Determine the (X, Y) coordinate at the center of the cell enclosing the given text.  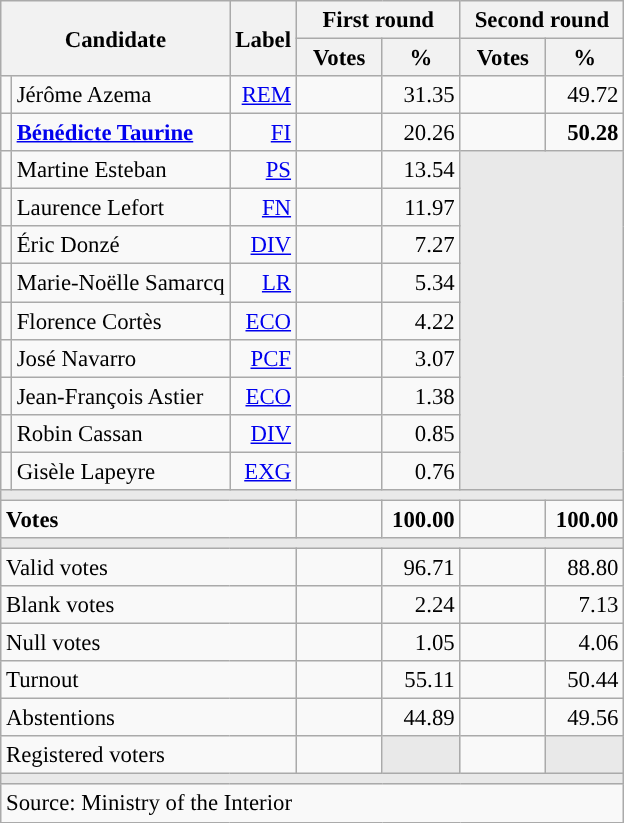
1.05 (421, 643)
31.35 (421, 95)
20.26 (421, 133)
Label (263, 38)
Blank votes (149, 605)
Candidate (116, 38)
Gisèle Lapeyre (120, 471)
5.34 (421, 283)
FI (263, 133)
Abstentions (149, 718)
Éric Donzé (120, 245)
7.27 (421, 245)
Florence Cortès (120, 321)
Null votes (149, 643)
88.80 (585, 567)
0.85 (421, 433)
EXG (263, 471)
7.13 (585, 605)
96.71 (421, 567)
49.72 (585, 95)
4.06 (585, 643)
Laurence Lefort (120, 208)
3.07 (421, 358)
50.28 (585, 133)
REM (263, 95)
Marie-Noëlle Samarcq (120, 283)
LR (263, 283)
13.54 (421, 170)
Source: Ministry of the Interior (312, 804)
Jean-François Astier (120, 396)
Martine Esteban (120, 170)
First round (378, 20)
0.76 (421, 471)
Robin Cassan (120, 433)
Turnout (149, 680)
2.24 (421, 605)
Jérôme Azema (120, 95)
55.11 (421, 680)
Bénédicte Taurine (120, 133)
Second round (542, 20)
FN (263, 208)
José Navarro (120, 358)
Registered voters (149, 755)
4.22 (421, 321)
Valid votes (149, 567)
11.97 (421, 208)
44.89 (421, 718)
PCF (263, 358)
1.38 (421, 396)
PS (263, 170)
49.56 (585, 718)
50.44 (585, 680)
